Search for the cell housing the specified text and yield its (X, Y) center coordinate. 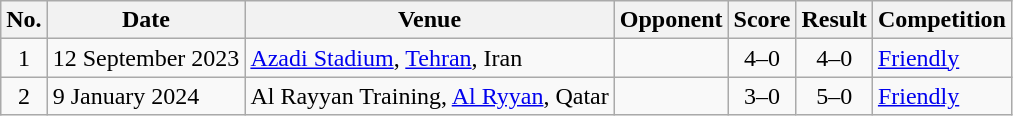
5–0 (834, 96)
Score (762, 20)
Al Rayyan Training, Al Ryyan, Qatar (430, 96)
No. (24, 20)
Result (834, 20)
Competition (942, 20)
1 (24, 58)
Venue (430, 20)
Date (146, 20)
3–0 (762, 96)
12 September 2023 (146, 58)
Azadi Stadium, Tehran, Iran (430, 58)
Opponent (671, 20)
2 (24, 96)
9 January 2024 (146, 96)
